From the cell containing the given text, extract its center point as (X, Y) coordinate. 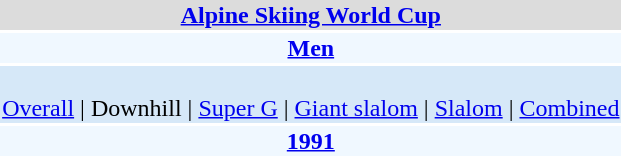
1991 (311, 141)
Men (311, 48)
Alpine Skiing World Cup (311, 15)
Overall | Downhill | Super G | Giant slalom | Slalom | Combined (311, 94)
